Return the [X, Y] coordinate for the center point of the cell that contains the specified text.  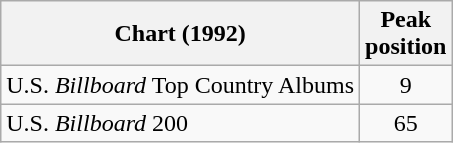
Chart (1992) [180, 34]
9 [406, 85]
U.S. Billboard Top Country Albums [180, 85]
Peakposition [406, 34]
U.S. Billboard 200 [180, 123]
65 [406, 123]
